Return the [X, Y] coordinate for the center point of the cell that contains the specified text.  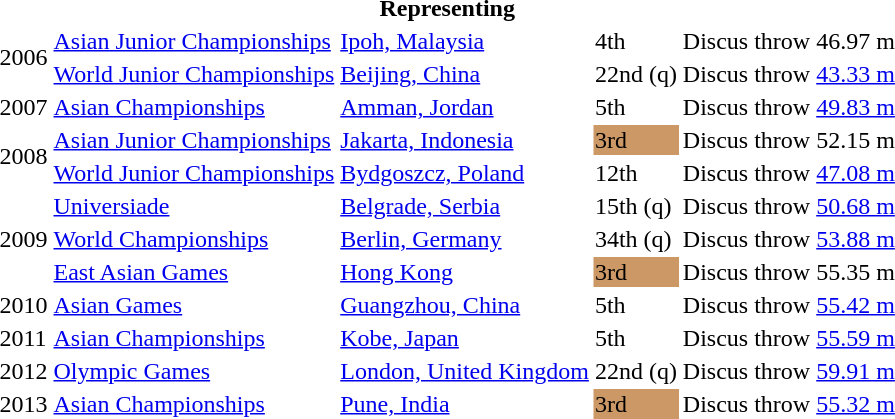
Kobe, Japan [465, 338]
Jakarta, Indonesia [465, 140]
Belgrade, Serbia [465, 206]
Hong Kong [465, 272]
Guangzhou, China [465, 305]
4th [636, 41]
Asian Games [194, 305]
Berlin, Germany [465, 239]
Beijing, China [465, 74]
Olympic Games [194, 371]
Universiade [194, 206]
15th (q) [636, 206]
Pune, India [465, 404]
Ipoh, Malaysia [465, 41]
East Asian Games [194, 272]
London, United Kingdom [465, 371]
Bydgoszcz, Poland [465, 173]
World Championships [194, 239]
34th (q) [636, 239]
Amman, Jordan [465, 107]
12th [636, 173]
